Determine the [x, y] coordinate at the center of the cell enclosing the given text.  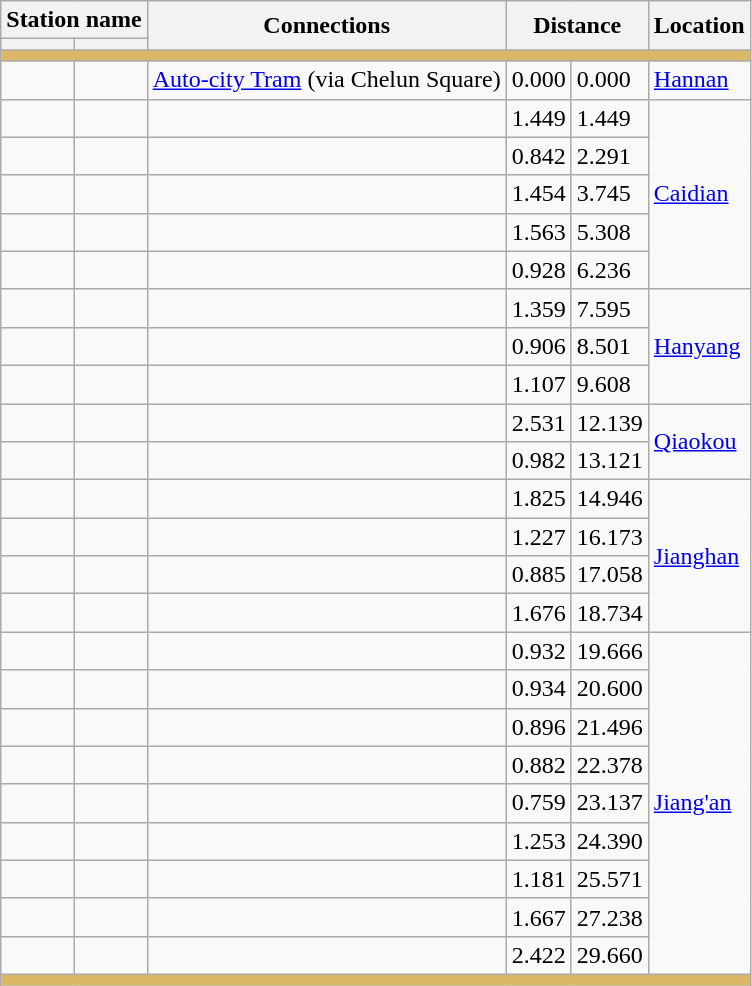
1.107 [538, 384]
1.454 [538, 194]
0.932 [538, 651]
0.759 [538, 803]
Hannan [699, 80]
5.308 [610, 232]
0.928 [538, 270]
Auto-city Tram (via Chelun Square) [326, 80]
6.236 [610, 270]
2.291 [610, 156]
19.666 [610, 651]
23.137 [610, 803]
13.121 [610, 461]
29.660 [610, 955]
2.422 [538, 955]
Connections [326, 26]
1.227 [538, 537]
1.563 [538, 232]
25.571 [610, 879]
Jiang'an [699, 804]
24.390 [610, 841]
3.745 [610, 194]
16.173 [610, 537]
1.676 [538, 613]
18.734 [610, 613]
0.982 [538, 461]
Hanyang [699, 346]
0.885 [538, 575]
Jianghan [699, 556]
22.378 [610, 765]
Caidian [699, 194]
17.058 [610, 575]
0.896 [538, 727]
Qiaokou [699, 442]
1.667 [538, 917]
1.825 [538, 499]
27.238 [610, 917]
7.595 [610, 308]
0.882 [538, 765]
Station name [74, 20]
12.139 [610, 423]
9.608 [610, 384]
1.181 [538, 879]
0.906 [538, 346]
1.253 [538, 841]
14.946 [610, 499]
Location [699, 26]
20.600 [610, 689]
0.934 [538, 689]
0.842 [538, 156]
2.531 [538, 423]
1.359 [538, 308]
Distance [577, 26]
8.501 [610, 346]
21.496 [610, 727]
